Output the (X, Y) coordinate of the center of the cell containing the given text.  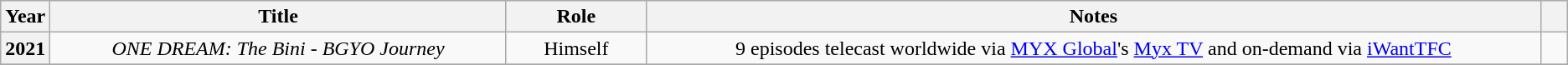
Notes (1093, 17)
Year (25, 17)
ONE DREAM: The Bini - BGYO Journey (278, 48)
Role (576, 17)
Title (278, 17)
Himself (576, 48)
9 episodes telecast worldwide via MYX Global's Myx TV and on-demand via iWantTFC (1093, 48)
2021 (25, 48)
